Pinpoint the cell where the given text exists, returning its (X, Y) midpoint coordinate. 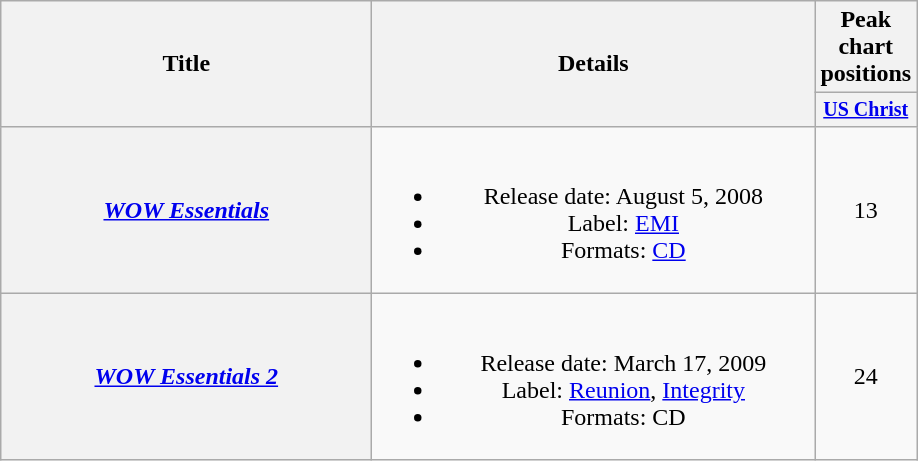
Release date: March 17, 2009Label: Reunion, IntegrityFormats: CD (594, 376)
Release date: August 5, 2008Label: EMIFormats: CD (594, 210)
US Christ (866, 110)
WOW Essentials 2 (186, 376)
13 (866, 210)
24 (866, 376)
Details (594, 64)
Title (186, 64)
Peak chart positions (866, 47)
WOW Essentials (186, 210)
